Determine the (x, y) coordinate at the center of the cell enclosing the given text.  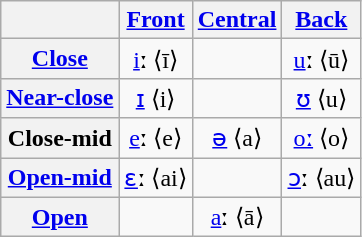
Near-close (60, 98)
Close (60, 59)
aː ⟨ā⟩ (237, 217)
ʊ ⟨u⟩ (322, 98)
Front (156, 20)
Close-mid (60, 138)
ɪ ⟨i⟩ (156, 98)
uː ⟨ū⟩ (322, 59)
ə ⟨a⟩ (237, 138)
Central (237, 20)
Open (60, 217)
oː ⟨o⟩ (322, 138)
ɛː ⟨ai⟩ (156, 178)
ɔː ⟨au⟩ (322, 178)
Back (322, 20)
Open-mid (60, 178)
eː ⟨e⟩ (156, 138)
iː ⟨ī⟩ (156, 59)
